Pinpoint the cell where the given text exists, returning its [X, Y] midpoint coordinate. 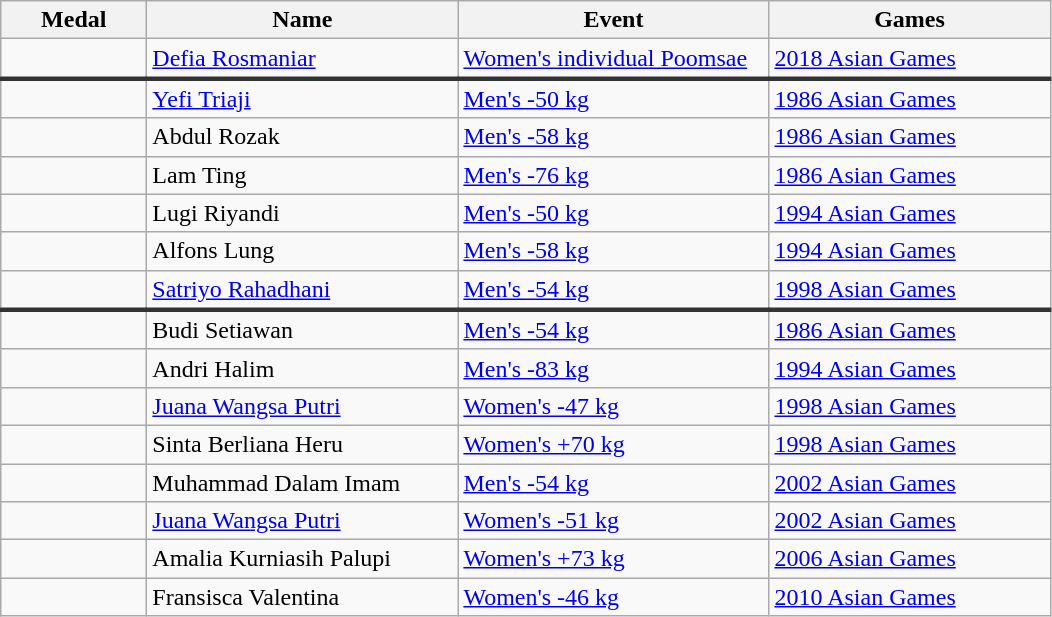
2018 Asian Games [910, 59]
Event [614, 20]
Amalia Kurniasih Palupi [302, 559]
Men's -76 kg [614, 175]
Muhammad Dalam Imam [302, 483]
Sinta Berliana Heru [302, 444]
Andri Halim [302, 368]
Yefi Triaji [302, 98]
Women's -46 kg [614, 597]
Men's -83 kg [614, 368]
Lam Ting [302, 175]
Budi Setiawan [302, 330]
2010 Asian Games [910, 597]
Women's -47 kg [614, 406]
Fransisca Valentina [302, 597]
Name [302, 20]
Women's -51 kg [614, 521]
Satriyo Rahadhani [302, 290]
Alfons Lung [302, 251]
2006 Asian Games [910, 559]
Abdul Rozak [302, 137]
Women's individual Poomsae [614, 59]
Medal [74, 20]
Defia Rosmaniar [302, 59]
Women's +70 kg [614, 444]
Women's +73 kg [614, 559]
Games [910, 20]
Lugi Riyandi [302, 213]
